Pinpoint the cell where the given text exists, returning its (X, Y) midpoint coordinate. 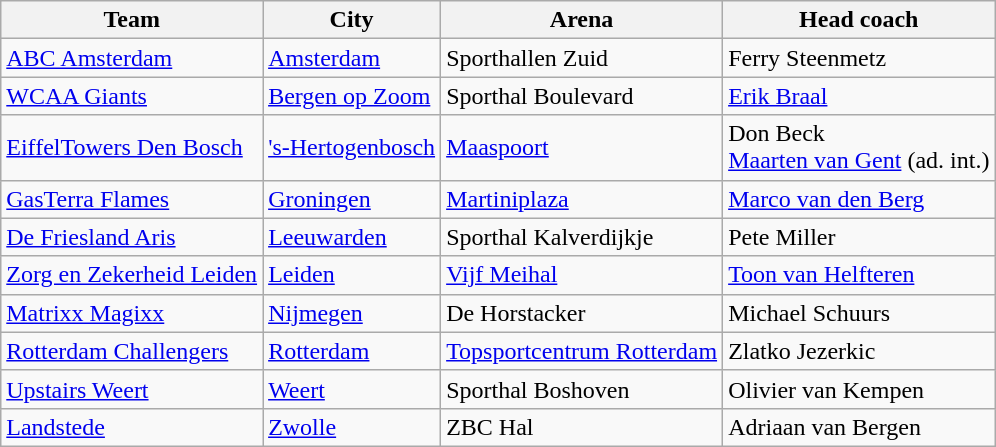
Toon van Helfteren (859, 275)
Groningen (352, 199)
Don Beck Maarten van Gent (ad. int.) (859, 148)
Ferry Steenmetz (859, 58)
Michael Schuurs (859, 313)
Zwolle (352, 427)
Nijmegen (352, 313)
Zorg en Zekerheid Leiden (132, 275)
Amsterdam (352, 58)
Erik Braal (859, 96)
De Horstacker (582, 313)
Sporthal Kalverdijkje (582, 237)
ZBC Hal (582, 427)
Rotterdam (352, 351)
Upstairs Weert (132, 389)
Team (132, 20)
Arena (582, 20)
Matrixx Magixx (132, 313)
ABC Amsterdam (132, 58)
GasTerra Flames (132, 199)
Leiden (352, 275)
Leeuwarden (352, 237)
Topsportcentrum Rotterdam (582, 351)
EiffelTowers Den Bosch (132, 148)
Adriaan van Bergen (859, 427)
Olivier van Kempen (859, 389)
Bergen op Zoom (352, 96)
Head coach (859, 20)
WCAA Giants (132, 96)
Zlatko Jezerkic (859, 351)
Sporthal Boulevard (582, 96)
City (352, 20)
Rotterdam Challengers (132, 351)
Martiniplaza (582, 199)
Sporthallen Zuid (582, 58)
Vijf Meihal (582, 275)
Sporthal Boshoven (582, 389)
Maaspoort (582, 148)
Pete Miller (859, 237)
's-Hertogenbosch (352, 148)
De Friesland Aris (132, 237)
Landstede (132, 427)
Weert (352, 389)
Marco van den Berg (859, 199)
